Provide the [X, Y] coordinate of the cell's center where the given text is located.  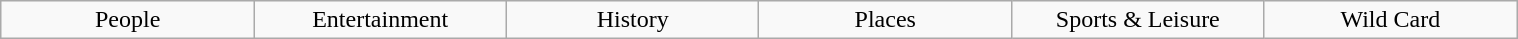
History [632, 20]
Places [886, 20]
Sports & Leisure [1138, 20]
People [128, 20]
Entertainment [380, 20]
Wild Card [1390, 20]
